Search for the cell housing the specified text and yield its [X, Y] center coordinate. 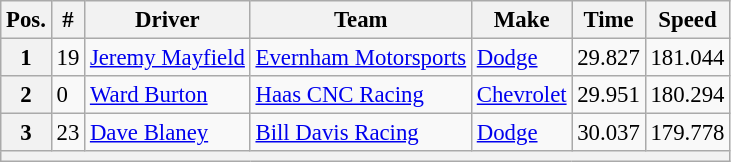
29.951 [608, 95]
Ward Burton [168, 95]
Make [521, 20]
181.044 [688, 58]
Jeremy Mayfield [168, 58]
30.037 [608, 133]
29.827 [608, 58]
Speed [688, 20]
Pos. [26, 20]
Time [608, 20]
Driver [168, 20]
Haas CNC Racing [360, 95]
23 [68, 133]
Evernham Motorsports [360, 58]
180.294 [688, 95]
19 [68, 58]
3 [26, 133]
Team [360, 20]
# [68, 20]
Dave Blaney [168, 133]
0 [68, 95]
2 [26, 95]
1 [26, 58]
Bill Davis Racing [360, 133]
179.778 [688, 133]
Chevrolet [521, 95]
